Find where the given text appears and provide that cell's center as (x, y) coordinate. 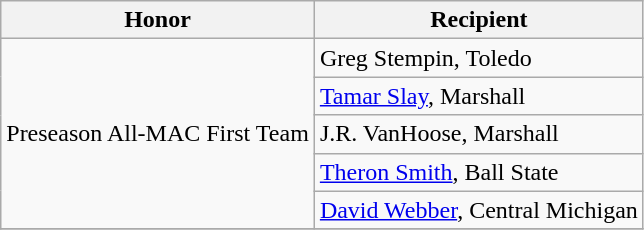
Tamar Slay, Marshall (478, 96)
David Webber, Central Michigan (478, 210)
Recipient (478, 20)
Greg Stempin, Toledo (478, 58)
Honor (158, 20)
Preseason All-MAC First Team (158, 134)
J.R. VanHoose, Marshall (478, 134)
Theron Smith, Ball State (478, 172)
